Provide the [X, Y] coordinate of the cell's center where the given text is located.  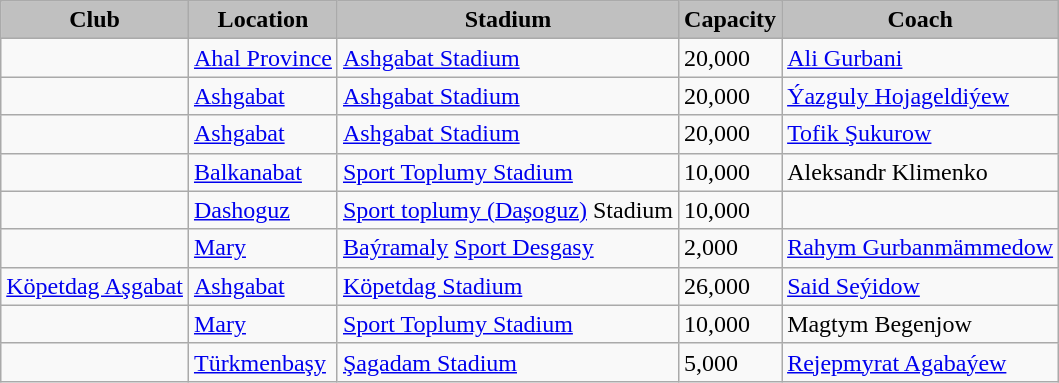
Balkanabat [262, 172]
2,000 [730, 248]
Ýazguly Hojageldiýew [920, 96]
Rahym Gurbanmämmedow [920, 248]
Ahal Province [262, 58]
Tofik Şukurow [920, 134]
Location [262, 20]
Sport toplumy (Daşoguz) Stadium [508, 210]
5,000 [730, 362]
Magtym Begenjow [920, 324]
Stadium [508, 20]
Şagadam Stadium [508, 362]
Dashoguz [262, 210]
Köpetdag Aşgabat [95, 286]
Rejepmyrat Agabaýew [920, 362]
Türkmenbaşy [262, 362]
26,000 [730, 286]
Said Seýidow [920, 286]
Aleksandr Klimenko [920, 172]
Coach [920, 20]
Capacity [730, 20]
Club [95, 20]
Baýramaly Sport Desgasy [508, 248]
Ali Gurbani [920, 58]
Köpetdag Stadium [508, 286]
